Identify which cell holds the provided text, then report its [X, Y] central coordinate. 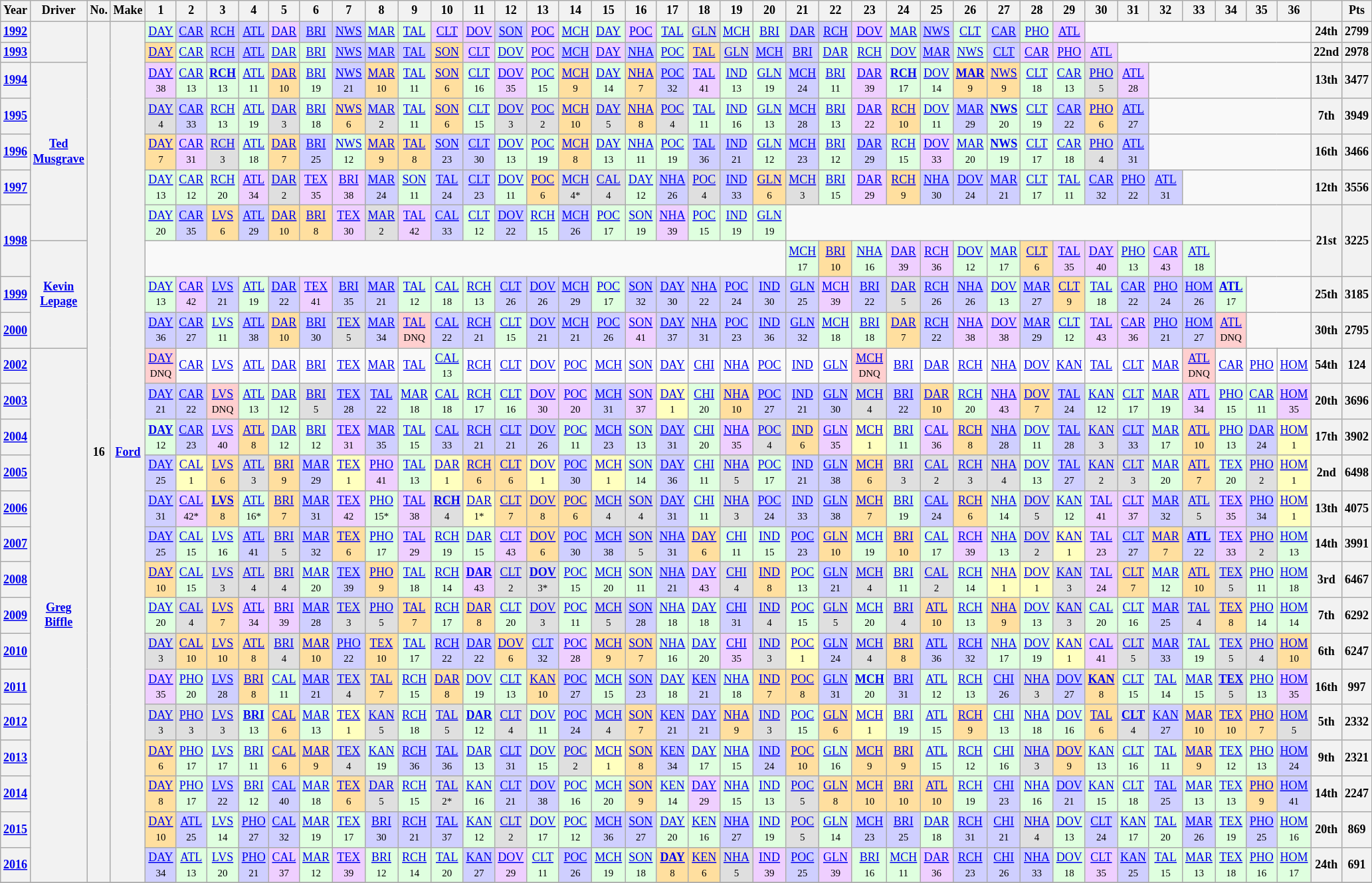
TAL12 [415, 294]
NHA21 [672, 580]
DAR24 [1262, 437]
NHA35 [737, 437]
6498 [1357, 473]
ATL3 [254, 473]
POC10 [803, 758]
KAN17 [1133, 829]
32 [1165, 11]
IND6 [803, 437]
TALDNQ [415, 330]
31 [1133, 11]
21 [803, 11]
2009 [16, 615]
RCH10 [904, 116]
BRI16 [869, 865]
GLN25 [803, 294]
DOV14 [937, 80]
DAR1* [479, 508]
2799 [1357, 32]
BRI38 [348, 187]
MCH24 [803, 80]
3466 [1357, 152]
27 [1004, 11]
LVS40 [223, 437]
17th [1326, 437]
3991 [1357, 544]
RCH32 [970, 651]
2003 [16, 401]
CAR12 [191, 187]
HOM17 [1294, 865]
IND15 [769, 544]
DOV5 [1037, 508]
DOV7 [1037, 401]
MCH39 [836, 294]
ATL29 [254, 223]
IND4 [769, 615]
KEN34 [672, 758]
MCH3 [803, 187]
CAL22 [446, 330]
TAL27 [1069, 473]
CHI31 [737, 615]
TAL19 [1199, 651]
CAL42* [191, 508]
3949 [1357, 116]
SON28 [641, 615]
34 [1231, 11]
4 [254, 11]
11 [479, 11]
DAY37 [672, 330]
CAL24 [937, 508]
HOM14 [1294, 615]
RCH12 [970, 758]
LVS16 [223, 544]
DAY34 [161, 865]
LVS11 [223, 330]
NWS20 [1004, 116]
ATL17 [1231, 294]
ATL22 [1199, 544]
MCH21 [575, 330]
TEX42 [348, 508]
TEX8 [1231, 615]
CLT13 [511, 687]
MCH4* [575, 187]
HOM5 [1294, 722]
DAR1 [446, 473]
SON18 [641, 865]
869 [1357, 829]
30th [1326, 330]
MAR25 [1165, 615]
PHO7 [1262, 722]
MAR27 [1037, 294]
POC25 [803, 865]
MAR31 [316, 508]
ATL25 [191, 829]
RCH8 [970, 437]
KEN6 [704, 865]
28 [1037, 11]
LVS28 [223, 687]
Driver [58, 11]
NHA33 [1037, 865]
CLT24 [1102, 829]
HOM18 [1294, 580]
25th [1326, 294]
7 [348, 11]
CAR36 [1133, 330]
ATL4 [254, 580]
25 [937, 11]
MAR15 [1199, 687]
NHA28 [1004, 437]
BRI15 [836, 187]
MCH5 [609, 615]
KAN13 [1102, 758]
RCH23 [970, 865]
3185 [1357, 294]
TEX3 [348, 615]
ATL7 [1199, 473]
TAL6 [1102, 722]
GLN13 [769, 116]
IND16 [737, 116]
CAL37 [284, 865]
NWS6 [348, 116]
NHA38 [970, 330]
GLN30 [836, 401]
8 [381, 11]
DAY40 [1102, 259]
CLT43 [511, 544]
DAR18 [937, 829]
3477 [1357, 80]
SON19 [641, 223]
5 [284, 11]
CAL1 [191, 473]
SON8 [641, 758]
TAL14 [1165, 687]
Ted Musgrave [58, 151]
1 [161, 11]
CHI16 [1004, 758]
TEX18 [1231, 865]
CAL17 [937, 544]
TEX20 [1231, 473]
DAR15 [479, 544]
CLT37 [1133, 508]
MCH8 [575, 152]
21st [1326, 241]
DAR3 [284, 116]
KAN15 [1102, 794]
GLN35 [836, 437]
MCH6 [869, 473]
TAL38 [415, 508]
3556 [1357, 187]
9th [1326, 758]
DAY14 [609, 80]
MCH28 [803, 116]
CLT31 [511, 758]
CHI23 [1004, 794]
6292 [1357, 615]
CAR18 [1069, 152]
2002 [16, 366]
1993 [16, 52]
SON14 [641, 473]
CAR35 [191, 223]
24 [904, 11]
NWS12 [348, 152]
MAR34 [381, 330]
CLT11 [542, 865]
DAR13 [479, 758]
DAY35 [161, 687]
2007 [16, 544]
TAL37 [446, 829]
LVS7 [223, 615]
2321 [1357, 758]
CAL41 [1102, 651]
NHA10 [737, 401]
GLN16 [836, 758]
ATL27 [1133, 116]
LVS [223, 366]
2012 [16, 722]
MAR24 [381, 187]
26 [970, 11]
DOV35 [511, 80]
IND [803, 366]
HOM27 [1199, 330]
IND7 [769, 687]
LVS20 [223, 865]
LVS22 [223, 794]
KEN14 [672, 794]
MCH15 [609, 687]
2000 [16, 330]
TEX12 [1231, 758]
20 [769, 11]
IND8 [769, 580]
KAN25 [1133, 865]
KAN [1069, 366]
NHA14 [1004, 508]
POC16 [575, 794]
DOV9 [1069, 758]
MCHDNQ [869, 366]
DOV27 [1069, 687]
TEX13 [1231, 794]
2011 [16, 687]
DAY4 [161, 116]
PHO41 [381, 473]
13 [542, 11]
CAL13 [446, 366]
CLT33 [1133, 437]
2 [191, 11]
TAL43 [1102, 330]
DAY17 [704, 758]
CLT35 [1102, 865]
CHI [704, 366]
CLT32 [542, 651]
NWS21 [348, 80]
2016 [16, 865]
GLN32 [803, 330]
DAY7 [161, 152]
NHA43 [1004, 401]
1997 [16, 187]
CAL11 [284, 687]
NHA1 [1004, 580]
HOM [1294, 366]
GLN14 [836, 829]
3rd [1326, 580]
ATL38 [254, 330]
CAR23 [191, 437]
CAL36 [937, 437]
PHO25 [1262, 829]
CLT30 [479, 152]
DOV22 [511, 223]
SON27 [641, 829]
CHI21 [1004, 829]
23 [869, 11]
DOV24 [970, 187]
DAY5 [609, 116]
CLT3 [1133, 473]
CLT26 [511, 294]
PHO15* [381, 508]
RCH39 [970, 544]
CLT5 [1133, 651]
DAY43 [704, 580]
GLN31 [836, 687]
MCH17 [803, 259]
HOM24 [1294, 758]
TAL13 [415, 473]
3225 [1357, 241]
MCH26 [575, 223]
GLN12 [769, 152]
RCH18 [415, 722]
MAR7 [1165, 544]
18 [704, 11]
MCH36 [609, 829]
TAL28 [1069, 437]
GLN10 [836, 544]
DAR2 [284, 187]
No. [98, 11]
DAYDNQ [161, 366]
DOV12 [970, 259]
POC8 [803, 687]
MCH18 [836, 330]
TAL42 [415, 223]
LVS21 [223, 294]
TAL2* [446, 794]
GLN8 [836, 794]
DOV29 [511, 865]
SON9 [641, 794]
SON13 [641, 437]
SON5 [641, 544]
1995 [16, 116]
GLN5 [836, 615]
MCH31 [609, 401]
CAR43 [1165, 259]
1992 [16, 32]
NHA39 [672, 223]
1998 [16, 241]
POC1 [803, 651]
DAY29 [704, 794]
2795 [1357, 330]
2008 [16, 580]
36 [1294, 11]
IND36 [769, 330]
ATL16* [254, 508]
6247 [1357, 651]
MCH29 [575, 294]
29 [1069, 11]
TEX28 [348, 401]
14 [575, 11]
22 [836, 11]
TAL5 [446, 722]
DAR43 [479, 580]
CAR11 [1262, 401]
ATL12 [937, 687]
2013 [16, 758]
6 [316, 11]
TAL23 [1102, 544]
15 [609, 11]
3902 [1357, 437]
1999 [16, 294]
DOV33 [937, 152]
PHO15 [1231, 401]
ATL36 [937, 651]
MAR28 [316, 615]
NWS9 [1004, 80]
KAN5 [381, 722]
Greg Biffle [58, 615]
PHO27 [254, 829]
ATL11 [254, 80]
6th [1326, 651]
LVS10 [223, 651]
NHA11 [641, 152]
NHA30 [937, 187]
GLN21 [836, 580]
TAL25 [1165, 794]
Pts [1357, 11]
22nd [1326, 52]
PHO6 [1102, 116]
CHI35 [737, 651]
KAN2 [1102, 473]
DOV18 [1069, 865]
KAN16 [479, 794]
TEX17 [348, 829]
HOM13 [1294, 544]
691 [1357, 865]
1996 [16, 152]
CAR31 [191, 152]
Kevin Lepage [58, 295]
SON4 [641, 508]
PHO34 [1262, 508]
KAN8 [1102, 687]
IND24 [769, 758]
124 [1357, 366]
PHO14 [1262, 615]
CLT27 [1133, 544]
DOV8 [542, 508]
17 [672, 11]
5th [1326, 722]
PHO20 [191, 687]
LVS8 [223, 508]
TAL35 [1069, 259]
SON37 [641, 401]
Ford [128, 452]
IND39 [769, 865]
TEX19 [1231, 829]
54th [1326, 366]
CLT20 [511, 615]
LVS14 [223, 829]
GLN24 [836, 651]
DOV2 [1037, 544]
2247 [1357, 794]
DAY38 [161, 80]
BRI35 [348, 294]
2006 [16, 508]
PHO24 [1165, 294]
HOM16 [1294, 829]
CAR27 [191, 330]
2nd [1326, 473]
SON32 [641, 294]
TAL22 [381, 401]
2015 [16, 829]
KEN16 [704, 829]
IND30 [769, 294]
MAR33 [1165, 651]
KAN10 [542, 687]
TAL4 [1199, 615]
30 [1102, 11]
NHA22 [704, 294]
POC20 [575, 401]
2332 [1357, 722]
BRI39 [284, 615]
PHO11 [1262, 580]
9 [415, 11]
PHO16 [1262, 865]
LVSDNQ [223, 401]
LVS17 [223, 758]
ATL28 [1133, 80]
NHA27 [737, 829]
MAR26 [1199, 829]
PHO3 [191, 722]
POC28 [575, 651]
MCH11 [904, 865]
DAY1 [672, 401]
NHA17 [1004, 651]
3 [223, 11]
CAL10 [191, 651]
MAR35 [381, 437]
19 [737, 11]
RCH31 [970, 829]
DOV16 [1069, 722]
POC12 [575, 829]
CAR32 [1102, 187]
DOV15 [542, 758]
Make [128, 11]
ATL41 [254, 544]
NHA13 [1004, 544]
4075 [1357, 508]
DOV30 [542, 401]
CAR42 [191, 294]
2014 [16, 794]
3696 [1357, 401]
DAY30 [672, 294]
RCH4 [446, 508]
HOM26 [1199, 294]
2004 [16, 437]
HOM10 [1294, 651]
12 [511, 11]
CLT23 [479, 187]
POC13 [803, 580]
997 [1357, 687]
TEX30 [348, 223]
BRI7 [284, 508]
NWS19 [1004, 152]
RCH26 [937, 294]
CHI13 [1004, 722]
NHA8 [641, 116]
ATL5 [1199, 508]
CAR33 [191, 116]
33 [1199, 11]
DOV17 [542, 829]
BRI3 [904, 473]
MCH38 [609, 544]
CHI4 [737, 580]
CLT19 [1037, 116]
CAL32 [284, 829]
TAL29 [415, 544]
2005 [16, 473]
2978 [1357, 52]
GLN39 [836, 865]
DOV3* [542, 580]
TEX [348, 366]
6467 [1357, 580]
Year [16, 11]
CAL40 [284, 794]
2010 [16, 651]
SON41 [641, 330]
12th [1326, 187]
TEX41 [316, 294]
HOM41 [1294, 794]
TEX33 [1231, 544]
POC32 [672, 80]
TEX31 [348, 437]
TAL17 [415, 651]
10 [446, 11]
TAL8 [415, 152]
KAN19 [381, 758]
NHA7 [641, 80]
BRI31 [904, 687]
MCH7 [869, 508]
CLT9 [1069, 294]
35 [1262, 11]
CAL20 [1102, 615]
1994 [16, 80]
DAR36 [937, 865]
